Scan for the cell matching the given text and deliver its (x, y) coordinate at center. 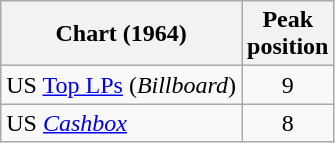
US Top LPs (Billboard) (122, 85)
8 (288, 123)
US Cashbox (122, 123)
Chart (1964) (122, 34)
9 (288, 85)
Peakposition (288, 34)
